Pinpoint the cell where the given text exists, returning its [X, Y] midpoint coordinate. 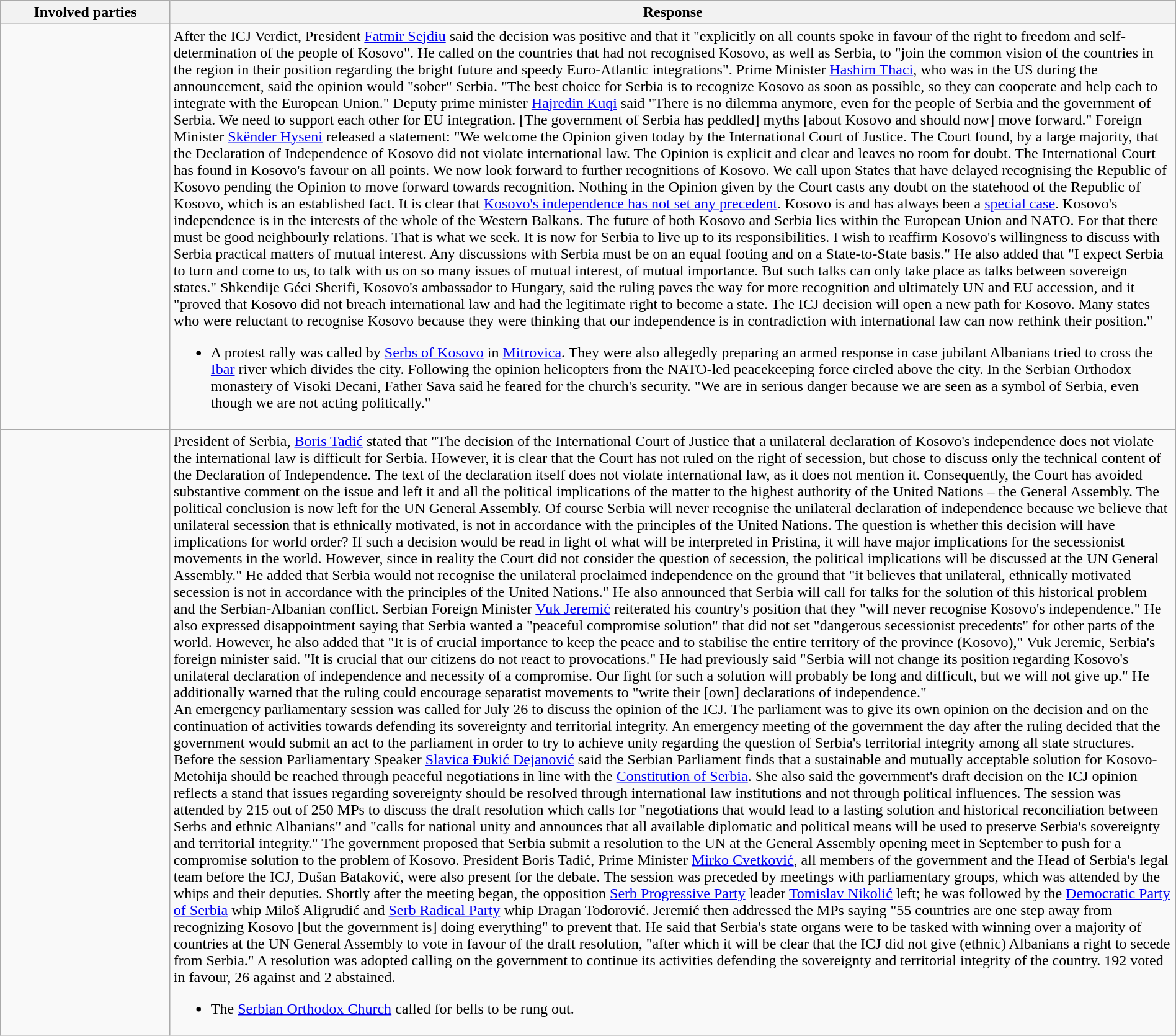
Involved parties [86, 12]
Response [672, 12]
